Return the (X, Y) coordinate for the center point of the cell that contains the specified text.  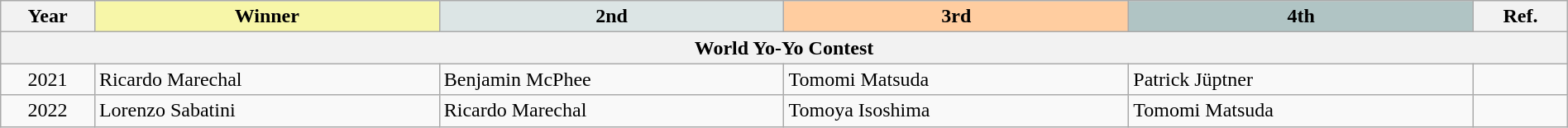
Year (48, 17)
Benjamin McPhee (612, 79)
2021 (48, 79)
Ref. (1521, 17)
2022 (48, 111)
World Yo-Yo Contest (784, 48)
Winner (266, 17)
Lorenzo Sabatini (266, 111)
4th (1302, 17)
3rd (956, 17)
Tomoya Isoshima (956, 111)
2nd (612, 17)
Patrick Jüptner (1302, 79)
